Search for the cell housing the specified text and yield its (x, y) center coordinate. 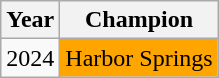
Champion (139, 20)
2024 (30, 58)
Year (30, 20)
Harbor Springs (139, 58)
